Extract the [x, y] coordinate from the center of the cell holding the provided text.  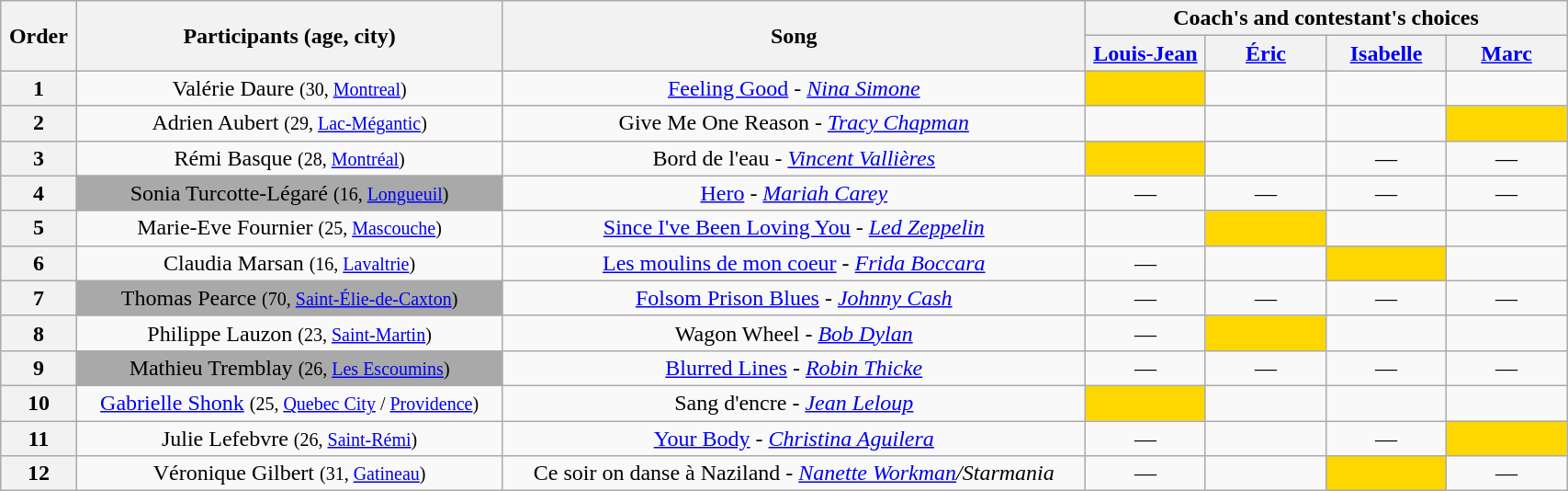
Coach's and contestant's choices [1325, 18]
Rémi Basque (28, Montréal) [289, 158]
Valérie Daure (30, Montreal) [289, 88]
Marc [1506, 53]
3 [39, 158]
9 [39, 368]
Sonia Turcotte-Légaré (16, Longueuil) [289, 193]
Blurred Lines - Robin Thicke [794, 368]
1 [39, 88]
2 [39, 123]
Éric [1266, 53]
11 [39, 439]
10 [39, 403]
Philippe Lauzon (23, Saint-Martin) [289, 333]
5 [39, 228]
Les moulins de mon coeur - Frida Boccara [794, 263]
12 [39, 474]
Claudia Marsan (16, Lavaltrie) [289, 263]
Marie-Eve Fournier (25, Mascouche) [289, 228]
Wagon Wheel - Bob Dylan [794, 333]
Thomas Pearce (70, Saint-Élie-de-Caxton) [289, 298]
Gabrielle Shonk (25, Quebec City / Providence) [289, 403]
Mathieu Tremblay (26, Les Escoumins) [289, 368]
Adrien Aubert (29, Lac-Mégantic) [289, 123]
Hero - Mariah Carey [794, 193]
Sang d'encre - Jean Leloup [794, 403]
Bord de l'eau - Vincent Vallières [794, 158]
Ce soir on danse à Naziland - Nanette Workman/Starmania [794, 474]
6 [39, 263]
Véronique Gilbert (31, Gatineau) [289, 474]
Order [39, 36]
Song [794, 36]
Folsom Prison Blues - Johnny Cash [794, 298]
Since I've Been Loving You - Led Zeppelin [794, 228]
Isabelle [1387, 53]
Louis-Jean [1145, 53]
8 [39, 333]
Give Me One Reason - Tracy Chapman [794, 123]
4 [39, 193]
Julie Lefebvre (26, Saint-Rémi) [289, 439]
Participants (age, city) [289, 36]
Feeling Good - Nina Simone [794, 88]
7 [39, 298]
Your Body - Christina Aguilera [794, 439]
